Extract the [x, y] coordinate from the center of the cell holding the provided text.  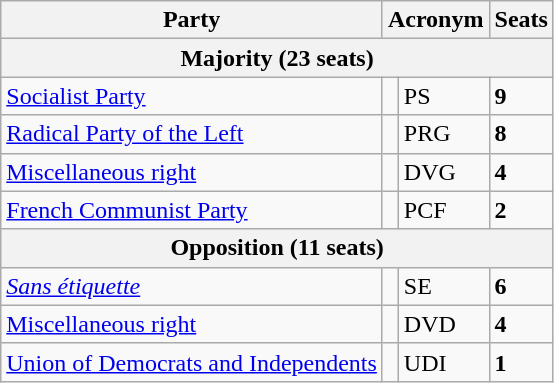
2 [521, 210]
Union of Democrats and Independents [192, 362]
Seats [521, 20]
1 [521, 362]
6 [521, 286]
Party [192, 20]
DVD [444, 324]
Radical Party of the Left [192, 134]
9 [521, 96]
PCF [444, 210]
French Communist Party [192, 210]
PS [444, 96]
Acronym [436, 20]
Opposition (11 seats) [278, 248]
8 [521, 134]
Majority (23 seats) [278, 58]
SE [444, 286]
DVG [444, 172]
Sans étiquette [192, 286]
PRG [444, 134]
Socialist Party [192, 96]
UDI [444, 362]
